From the cell containing the given text, extract its center point as [x, y] coordinate. 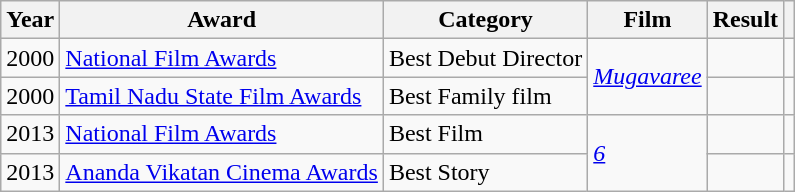
Category [485, 20]
Mugavaree [648, 77]
Year [30, 20]
Best Family film [485, 96]
6 [648, 153]
Best Film [485, 134]
Tamil Nadu State Film Awards [222, 96]
Ananda Vikatan Cinema Awards [222, 172]
Film [648, 20]
Best Debut Director [485, 58]
Award [222, 20]
Result [745, 20]
Best Story [485, 172]
